Output the [x, y] coordinate of the center of the cell containing the given text.  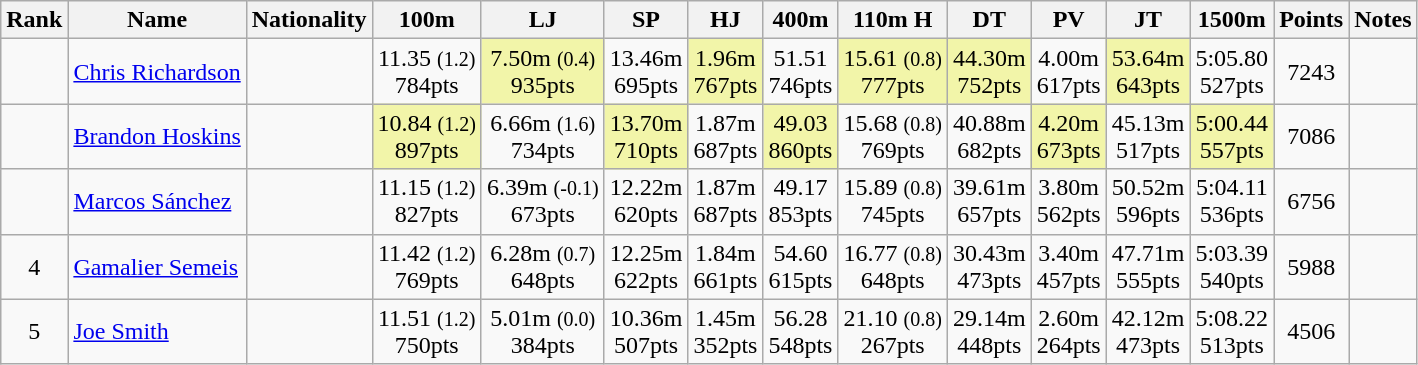
Points [1312, 20]
30.43m 473pts [989, 266]
4 [34, 266]
3.40m 457pts [1068, 266]
1500m [1232, 20]
6756 [1312, 202]
5988 [1312, 266]
29.14m 448pts [989, 332]
Notes [1383, 20]
6.66m (1.6) 734pts [542, 136]
6.28m (0.7) 648pts [542, 266]
50.52m 596pts [1148, 202]
15.61 (0.8) 777pts [892, 72]
39.61m 657pts [989, 202]
13.70m 710pts [646, 136]
100m [426, 20]
10.84 (1.2) 897pts [426, 136]
56.28 548pts [800, 332]
PV [1068, 20]
5:00.44 557pts [1232, 136]
11.42 (1.2) 769pts [426, 266]
21.10 (0.8) 267pts [892, 332]
Gamalier Semeis [157, 266]
51.51 746pts [800, 72]
16.77 (0.8) 648pts [892, 266]
3.80m 562pts [1068, 202]
7086 [1312, 136]
Brandon Hoskins [157, 136]
6.39m (-0.1) 673pts [542, 202]
12.25m 622pts [646, 266]
Joe Smith [157, 332]
400m [800, 20]
4.00m 617pts [1068, 72]
Rank [34, 20]
40.88m 682pts [989, 136]
49.03 860pts [800, 136]
5.01m (0.0) 384pts [542, 332]
1.96m 767pts [726, 72]
53.64m 643pts [1148, 72]
5:08.22 513pts [1232, 332]
54.60 615pts [800, 266]
1.84m 661pts [726, 266]
11.51 (1.2) 750pts [426, 332]
10.36m 507pts [646, 332]
Chris Richardson [157, 72]
5 [34, 332]
12.22m 620pts [646, 202]
110m H [892, 20]
1.45m 352pts [726, 332]
7243 [1312, 72]
47.71m 555pts [1148, 266]
HJ [726, 20]
JT [1148, 20]
4.20m 673pts [1068, 136]
5:03.39 540pts [1232, 266]
11.15 (1.2) 827pts [426, 202]
49.17 853pts [800, 202]
Nationality [309, 20]
11.35 (1.2) 784pts [426, 72]
15.89 (0.8) 745pts [892, 202]
7.50m (0.4) 935pts [542, 72]
LJ [542, 20]
45.13m 517pts [1148, 136]
2.60m 264pts [1068, 332]
DT [989, 20]
Name [157, 20]
4506 [1312, 332]
13.46m 695pts [646, 72]
Marcos Sánchez [157, 202]
5:05.80 527pts [1232, 72]
5:04.11 536pts [1232, 202]
44.30m 752pts [989, 72]
SP [646, 20]
15.68 (0.8) 769pts [892, 136]
42.12m 473pts [1148, 332]
